Detect which cell encompasses the target text, then output its (x, y) center coordinate. 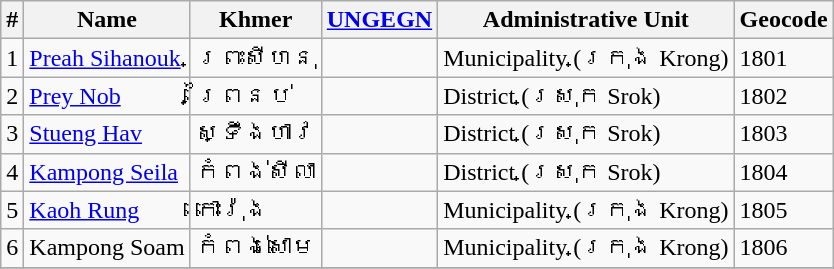
កោះរ៉ុង (256, 210)
Name (107, 20)
3 (12, 134)
Stueng Hav (107, 134)
Geocode (784, 20)
Prey Nob (107, 96)
កំពង់សោម (256, 248)
UNGEGN (379, 20)
ស្ទឹងហាវ (256, 134)
Preah Sihanouk (107, 58)
Kampong Soam (107, 248)
2 (12, 96)
1804 (784, 172)
Administrative Unit (586, 20)
1803 (784, 134)
1 (12, 58)
5 (12, 210)
ព្រះសីហនុ (256, 58)
Kaoh Rung (107, 210)
Kampong Seila (107, 172)
1802 (784, 96)
1805 (784, 210)
Khmer (256, 20)
1806 (784, 248)
កំពង់សីលា (256, 172)
6 (12, 248)
# (12, 20)
ព្រៃនប់ (256, 96)
4 (12, 172)
1801 (784, 58)
